Scan for the cell matching the given text and deliver its (X, Y) coordinate at center. 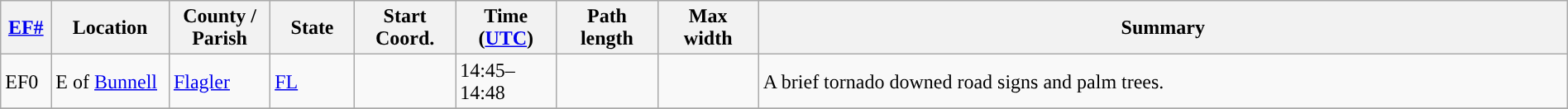
Max width (708, 28)
Start Coord. (404, 28)
EF0 (26, 81)
State (313, 28)
Flagler (219, 81)
E of Bunnell (111, 81)
FL (313, 81)
A brief tornado downed road signs and palm trees. (1163, 81)
EF# (26, 28)
Time (UTC) (506, 28)
Summary (1163, 28)
Path length (607, 28)
14:45–14:48 (506, 81)
Location (111, 28)
County / Parish (219, 28)
